Return the [x, y] coordinate for the center point of the cell that contains the specified text.  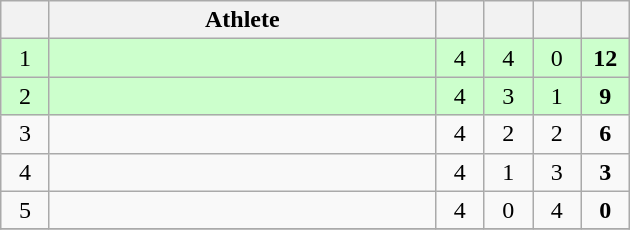
12 [606, 58]
9 [606, 96]
6 [606, 134]
5 [26, 210]
Athlete [242, 20]
